Pinpoint the cell where the given text exists, returning its [X, Y] midpoint coordinate. 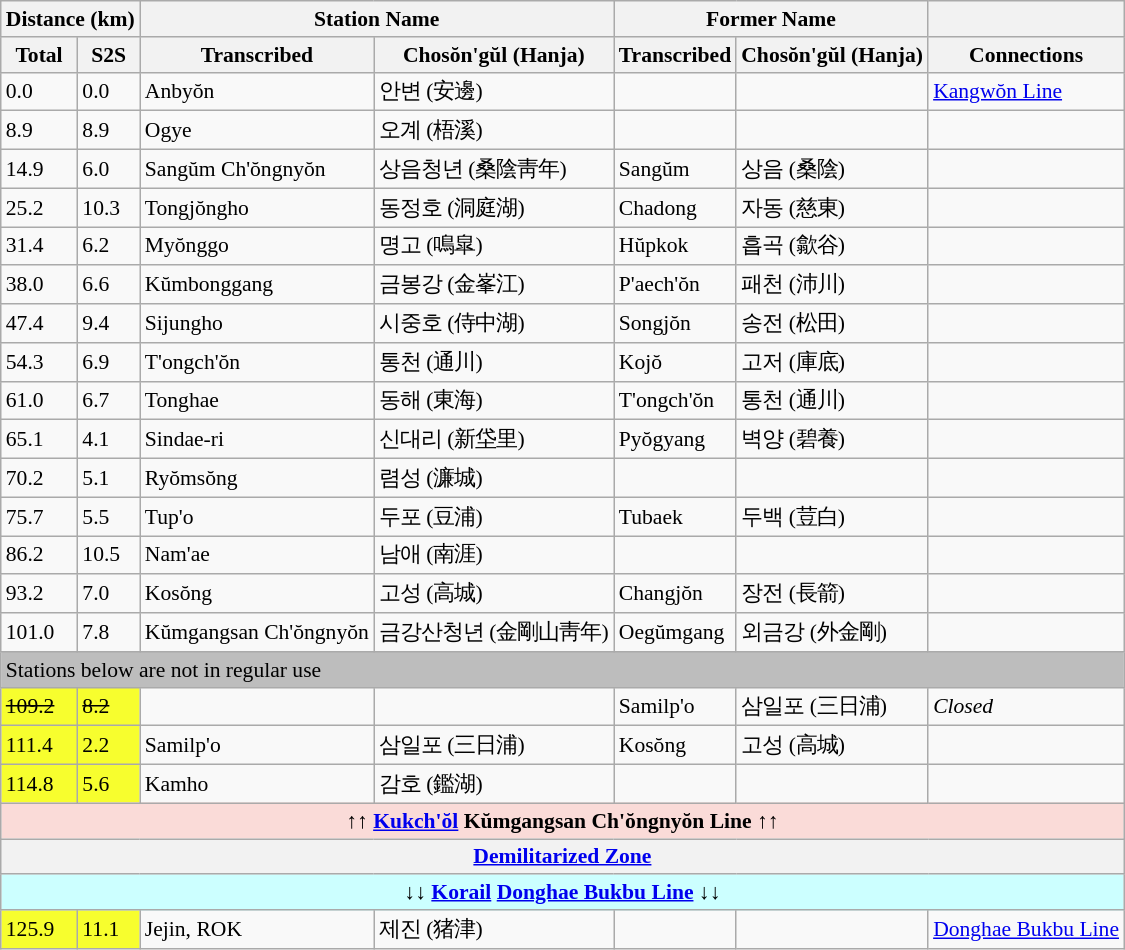
Oegŭmgang [675, 632]
Kangwŏn Line [1026, 92]
38.0 [40, 286]
시중호 (侍中湖) [494, 324]
Sangŭm Ch'ŏngnyŏn [257, 170]
P'aech'ŏn [675, 286]
Nam'ae [257, 556]
Pyŏgyang [675, 440]
남애 (南涯) [494, 556]
↑↑ Kukch'ŏl Kŭmgangsan Ch'ŏngnyŏn Line ↑↑ [562, 821]
11.1 [108, 930]
70.2 [40, 478]
Kŭmbonggang [257, 286]
Former Name [771, 19]
흡곡 (歙谷) [832, 246]
93.2 [40, 594]
Distance (km) [70, 19]
안변 (安邊) [494, 92]
벽양 (碧養) [832, 440]
4.1 [108, 440]
Sindae-ri [257, 440]
86.2 [40, 556]
Tonghae [257, 400]
자동 (慈東) [832, 208]
54.3 [40, 362]
동정호 (洞庭湖) [494, 208]
금강산청년 (金剛山靑年) [494, 632]
111.4 [40, 746]
금봉강 (金峯江) [494, 286]
Hŭpkok [675, 246]
렴성 (濂城) [494, 478]
Songjŏn [675, 324]
동해 (東海) [494, 400]
↓↓ Korail Donghae Bukbu Line ↓↓ [562, 893]
Kŭmgangsan Ch'ŏngnyŏn [257, 632]
14.9 [40, 170]
9.4 [108, 324]
고저 (庫底) [832, 362]
6.2 [108, 246]
5.6 [108, 784]
8.2 [108, 706]
75.7 [40, 516]
Closed [1026, 706]
Connections [1026, 55]
7.0 [108, 594]
101.0 [40, 632]
7.8 [108, 632]
6.0 [108, 170]
114.8 [40, 784]
외금강 (外金剛) [832, 632]
Sangŭm [675, 170]
6.9 [108, 362]
10.3 [108, 208]
제진 (猪津) [494, 930]
S2S [108, 55]
47.4 [40, 324]
Ryŏmsŏng [257, 478]
두백 (荳白) [832, 516]
Changjŏn [675, 594]
Stations below are not in regular use [562, 670]
Demilitarized Zone [562, 857]
Anbyŏn [257, 92]
65.1 [40, 440]
Jejin, ROK [257, 930]
상음청년 (桑陰靑年) [494, 170]
Donghae Bukbu Line [1026, 930]
10.5 [108, 556]
Sijungho [257, 324]
감호 (鑑湖) [494, 784]
Kamho [257, 784]
상음 (桑陰) [832, 170]
Tup'o [257, 516]
125.9 [40, 930]
Tubaek [675, 516]
Total [40, 55]
Myŏnggo [257, 246]
5.5 [108, 516]
신대리 (新垈里) [494, 440]
두포 (豆浦) [494, 516]
Ogye [257, 130]
61.0 [40, 400]
25.2 [40, 208]
Chadong [675, 208]
2.2 [108, 746]
송전 (松田) [832, 324]
Kojŏ [675, 362]
명고 (鳴皐) [494, 246]
6.6 [108, 286]
Station Name [377, 19]
오계 (梧溪) [494, 130]
109.2 [40, 706]
6.7 [108, 400]
Tongjŏngho [257, 208]
31.4 [40, 246]
패천 (沛川) [832, 286]
5.1 [108, 478]
장전 (長箭) [832, 594]
